Pinpoint the cell where the given text exists, returning its (X, Y) midpoint coordinate. 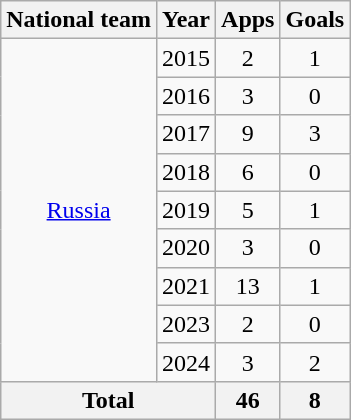
6 (248, 172)
2020 (186, 248)
2021 (186, 286)
13 (248, 286)
2015 (186, 58)
Year (186, 20)
2023 (186, 324)
National team (79, 20)
2024 (186, 362)
2016 (186, 96)
9 (248, 134)
Total (108, 400)
8 (315, 400)
5 (248, 210)
Russia (79, 210)
46 (248, 400)
2018 (186, 172)
2019 (186, 210)
2017 (186, 134)
Apps (248, 20)
Goals (315, 20)
